Provide the (X, Y) coordinate of the cell's center where the given text is located.  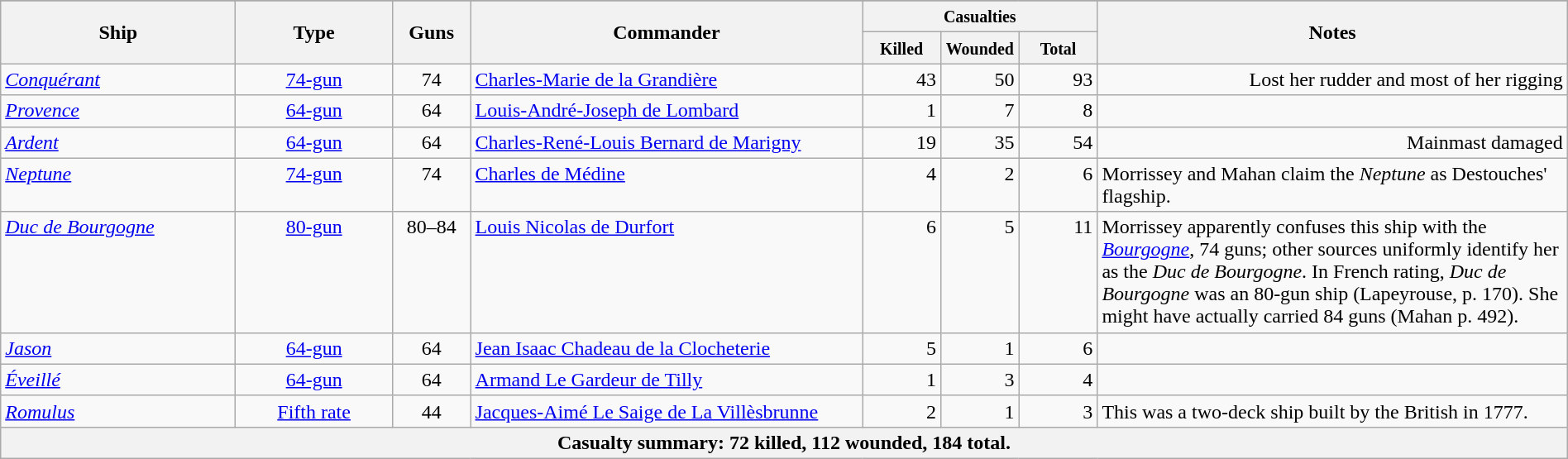
Jason (118, 348)
80-gun (314, 272)
44 (432, 411)
This was a two-deck ship built by the British in 1777. (1332, 411)
Ship (118, 32)
Neptune (118, 185)
Fifth rate (314, 411)
Casualty summary: 72 killed, 112 wounded, 184 total. (784, 442)
54 (1059, 142)
Casualties (980, 17)
11 (1059, 272)
43 (901, 79)
Wounded (979, 48)
Louis Nicolas de Durfort (667, 272)
Éveillé (118, 380)
Conquérant (118, 79)
93 (1059, 79)
35 (979, 142)
Killed (901, 48)
Charles de Médine (667, 185)
50 (979, 79)
Jacques-Aimé Le Saige de La Villèsbrunne (667, 411)
Lost her rudder and most of her rigging (1332, 79)
Notes (1332, 32)
Ardent (118, 142)
Commander (667, 32)
Jean Isaac Chadeau de la Clocheterie (667, 348)
Louis-André-Joseph de Lombard (667, 111)
Morrissey and Mahan claim the Neptune as Destouches' flagship. (1332, 185)
Type (314, 32)
Romulus (118, 411)
Charles-René-Louis Bernard de Marigny (667, 142)
Duc de Bourgogne (118, 272)
80–84 (432, 272)
Charles-Marie de la Grandière (667, 79)
Armand Le Gardeur de Tilly (667, 380)
Total (1059, 48)
Mainmast damaged (1332, 142)
7 (979, 111)
Guns (432, 32)
8 (1059, 111)
Provence (118, 111)
19 (901, 142)
